Provide the [x, y] coordinate of the cell's center where the given text is located.  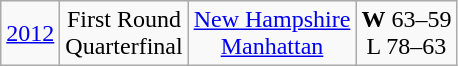
W 63–59L 78–63 [406, 34]
2012 [30, 34]
First Round Quarterfinal [124, 34]
New HampshireManhattan [272, 34]
